Pinpoint the cell where the given text exists, returning its (x, y) midpoint coordinate. 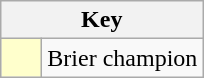
Brier champion (122, 58)
Key (102, 20)
